Output the (x, y) coordinate of the center of the cell containing the given text.  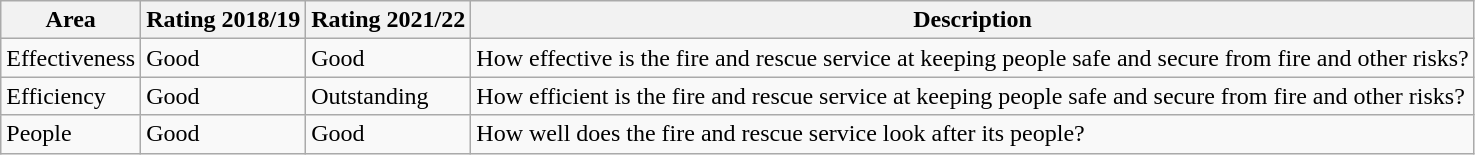
Rating 2018/19 (224, 20)
Efficiency (71, 96)
Description (973, 20)
Effectiveness (71, 58)
How effective is the fire and rescue service at keeping people safe and secure from fire and other risks? (973, 58)
Rating 2021/22 (388, 20)
People (71, 134)
How well does the fire and rescue service look after its people? (973, 134)
Area (71, 20)
Outstanding (388, 96)
How efficient is the fire and rescue service at keeping people safe and secure from fire and other risks? (973, 96)
